Return the (x, y) coordinate for the center point of the cell that contains the specified text.  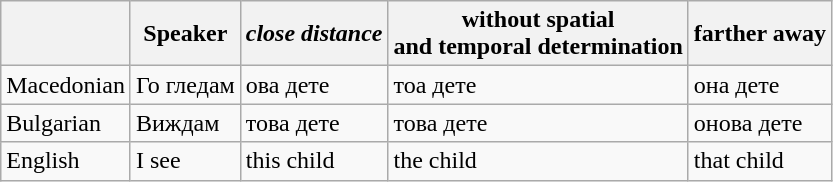
the child (538, 161)
without spatial and temporal determination (538, 34)
close distance (314, 34)
Виждам (185, 123)
Macedonian (66, 85)
farther away (760, 34)
онова дете (760, 123)
ова дете (314, 85)
Bulgarian (66, 123)
тоа дете (538, 85)
I see (185, 161)
Speaker (185, 34)
Го гледам (185, 85)
this child (314, 161)
that child (760, 161)
English (66, 161)
она дете (760, 85)
